Return the [x, y] coordinate for the center point of the cell that contains the specified text.  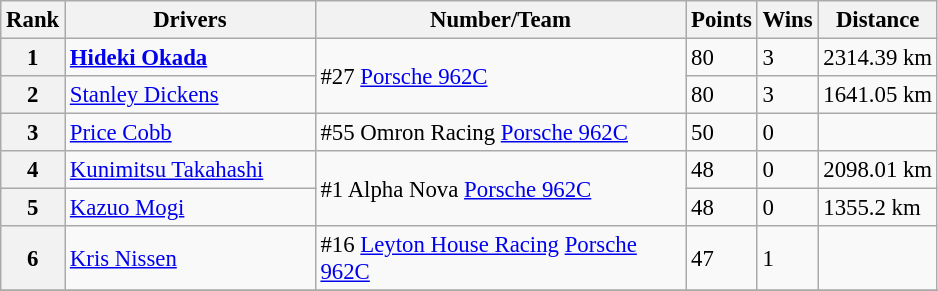
Number/Team [500, 20]
Points [722, 20]
Kazuo Mogi [190, 208]
#27 Porsche 962C [500, 76]
Hideki Okada [190, 58]
1355.2 km [878, 208]
2098.01 km [878, 170]
1641.05 km [878, 95]
Rank [33, 20]
Distance [878, 20]
Wins [788, 20]
Kunimitsu Takahashi [190, 170]
Price Cobb [190, 133]
Kris Nissen [190, 258]
2 [33, 95]
#16 Leyton House Racing Porsche 962C [500, 258]
47 [722, 258]
6 [33, 258]
#1 Alpha Nova Porsche 962C [500, 188]
2314.39 km [878, 58]
#55 Omron Racing Porsche 962C [500, 133]
50 [722, 133]
5 [33, 208]
4 [33, 170]
Drivers [190, 20]
Stanley Dickens [190, 95]
